Output the [x, y] coordinate of the center of the cell containing the given text.  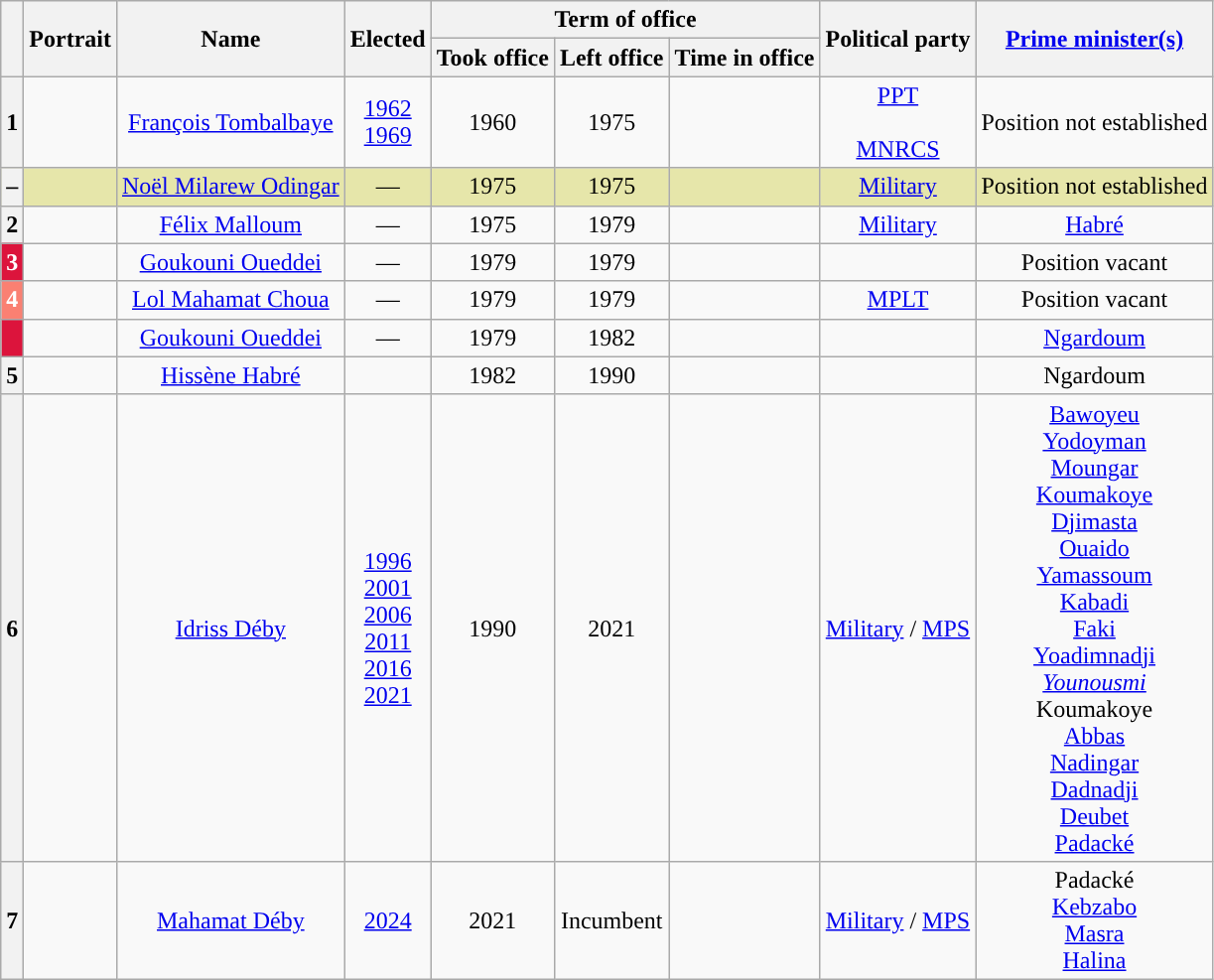
Lol Mahamat Choua [230, 300]
Noël Milarew Odingar [230, 187]
2024 [387, 919]
7 [12, 919]
4 [12, 300]
Portrait [70, 39]
Mahamat Déby [230, 919]
Habré [1094, 224]
19621969 [387, 122]
2 [12, 224]
PPTMNRCS [897, 122]
3 [12, 262]
Incumbent [611, 919]
Political party [897, 39]
Name [230, 39]
BawoyeuYodoymanMoungarKoumakoyeDjimastaOuaidoYamassoumKabadiFakiYoadimnadjiYounousmiKoumakoyeAbbasNadingarDadnadjiDeubetPadacké [1094, 628]
PadackéKebzaboMasraHalina [1094, 919]
1 [12, 122]
Elected [387, 39]
Prime minister(s) [1094, 39]
Term of office [625, 20]
Idriss Déby [230, 628]
1960 [492, 122]
– [12, 187]
Time in office [744, 58]
MPLT [897, 300]
5 [12, 375]
François Tombalbaye [230, 122]
Took office [492, 58]
Left office [611, 58]
Félix Malloum [230, 224]
6 [12, 628]
199620012006201120162021 [387, 628]
Hissène Habré [230, 375]
